Capture the cell that displays the provided text and extract its [X, Y] central coordinate. 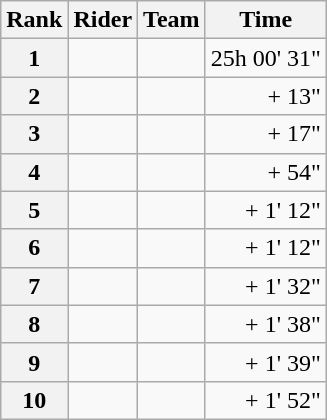
+ 1' 39" [266, 362]
8 [34, 324]
1 [34, 58]
7 [34, 286]
+ 1' 38" [266, 324]
+ 1' 52" [266, 400]
+ 1' 32" [266, 286]
5 [34, 210]
Rider [103, 20]
6 [34, 248]
2 [34, 96]
Team [172, 20]
+ 13" [266, 96]
4 [34, 172]
10 [34, 400]
9 [34, 362]
3 [34, 134]
25h 00' 31" [266, 58]
+ 54" [266, 172]
Rank [34, 20]
Time [266, 20]
+ 17" [266, 134]
